For the text-containing cell, return its midpoint in [x, y] coordinate format. 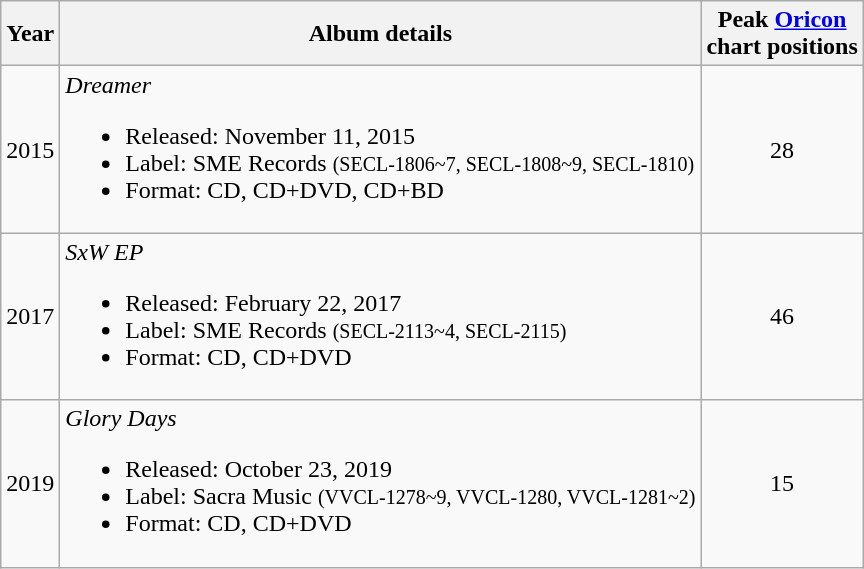
Peak Oricon chart positions [782, 34]
SxW EPReleased: February 22, 2017Label: SME Records (SECL-2113~4, SECL-2115)Format: CD, CD+DVD [380, 316]
Album details [380, 34]
2019 [30, 484]
28 [782, 150]
2017 [30, 316]
Year [30, 34]
46 [782, 316]
Glory DaysReleased: October 23, 2019Label: Sacra Music (VVCL-1278~9, VVCL-1280, VVCL-1281~2)Format: CD, CD+DVD [380, 484]
2015 [30, 150]
15 [782, 484]
DreamerReleased: November 11, 2015Label: SME Records (SECL-1806~7, SECL-1808~9, SECL-1810)Format: CD, CD+DVD, CD+BD [380, 150]
